Search for the cell housing the specified text and yield its [X, Y] center coordinate. 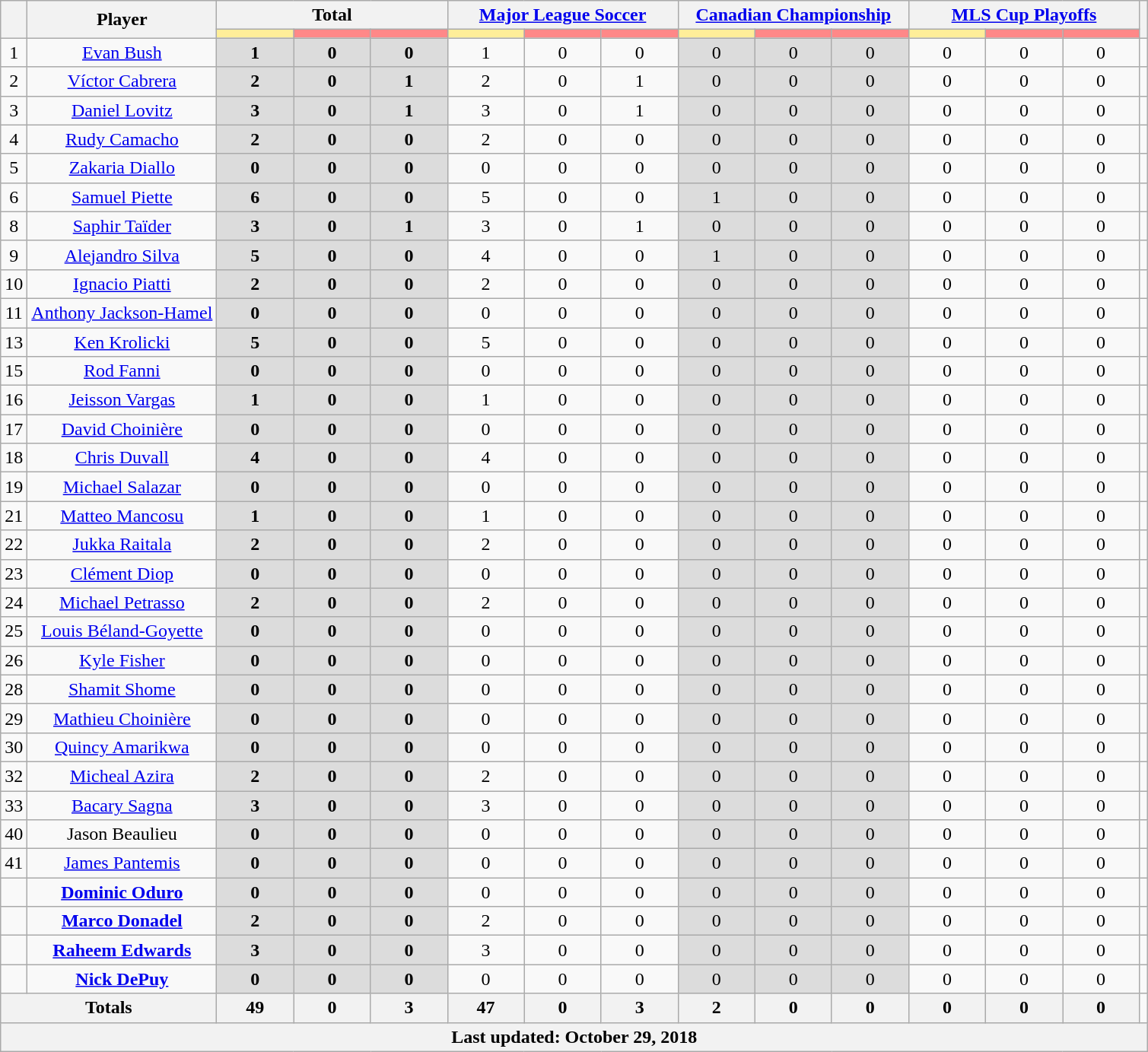
29 [14, 718]
Ignacio Piatti [122, 284]
MLS Cup Playoffs [1024, 15]
Quincy Amarikwa [122, 747]
11 [14, 313]
Jason Beaulieu [122, 834]
Dominic Oduro [122, 892]
22 [14, 545]
40 [14, 834]
Mathieu Choinière [122, 718]
Bacary Sagna [122, 806]
Raheem Edwards [122, 950]
Anthony Jackson-Hamel [122, 313]
Clément Diop [122, 574]
24 [14, 602]
28 [14, 689]
47 [485, 1008]
Rudy Camacho [122, 139]
Jeisson Vargas [122, 400]
Rod Fanni [122, 371]
Louis Béland-Goyette [122, 631]
Totals [109, 1008]
Saphir Taïder [122, 226]
26 [14, 660]
Jukka Raitala [122, 545]
Kyle Fisher [122, 660]
8 [14, 226]
49 [256, 1008]
Alejandro Silva [122, 255]
13 [14, 342]
Micheal Azira [122, 776]
9 [14, 255]
Michael Salazar [122, 487]
Marco Donadel [122, 921]
Ken Krolicki [122, 342]
David Choinière [122, 429]
Matteo Mancosu [122, 516]
Major League Soccer [563, 15]
21 [14, 516]
17 [14, 429]
Víctor Cabrera [122, 81]
33 [14, 806]
15 [14, 371]
25 [14, 631]
32 [14, 776]
Samuel Piette [122, 197]
Zakaria Diallo [122, 168]
19 [14, 487]
16 [14, 400]
10 [14, 284]
Chris Duvall [122, 458]
30 [14, 747]
Michael Petrasso [122, 602]
41 [14, 863]
Nick DePuy [122, 979]
Evan Bush [122, 52]
23 [14, 574]
James Pantemis [122, 863]
Shamit Shome [122, 689]
18 [14, 458]
Player [122, 20]
Total [332, 15]
Daniel Lovitz [122, 110]
Last updated: October 29, 2018 [574, 1037]
Canadian Championship [793, 15]
